For the text-containing cell, return its midpoint in (x, y) coordinate format. 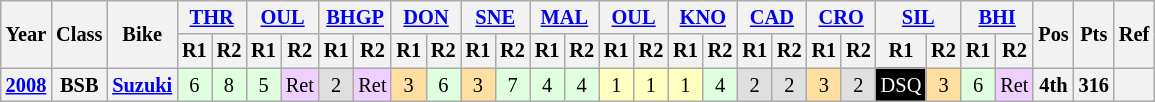
KNO (702, 17)
Bike (142, 34)
DON (426, 17)
Ref (1134, 34)
Suzuki (142, 85)
2008 (26, 85)
SIL (918, 17)
8 (230, 85)
5 (264, 85)
Class (79, 34)
Pos (1053, 34)
316 (1094, 85)
CRO (842, 17)
SNE (496, 17)
DSQ (901, 85)
BSB (79, 85)
BHI (998, 17)
CAD (772, 17)
MAL (564, 17)
BHGP (356, 17)
Year (26, 34)
Pts (1094, 34)
7 (512, 85)
THR (212, 17)
4th (1053, 85)
